From the cell containing the given text, extract its center point as [X, Y] coordinate. 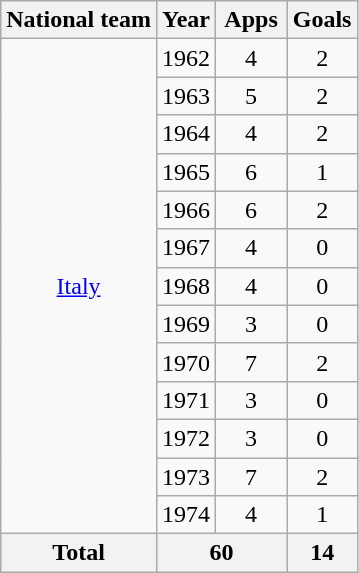
1971 [186, 400]
5 [252, 96]
Italy [79, 286]
1969 [186, 324]
Year [186, 20]
1965 [186, 172]
1962 [186, 58]
1970 [186, 362]
Goals [322, 20]
National team [79, 20]
60 [221, 553]
1963 [186, 96]
1968 [186, 286]
1966 [186, 210]
1967 [186, 248]
Apps [252, 20]
14 [322, 553]
Total [79, 553]
1972 [186, 438]
1973 [186, 477]
1974 [186, 515]
1964 [186, 134]
